Identify which cell holds the provided text, then report its [x, y] central coordinate. 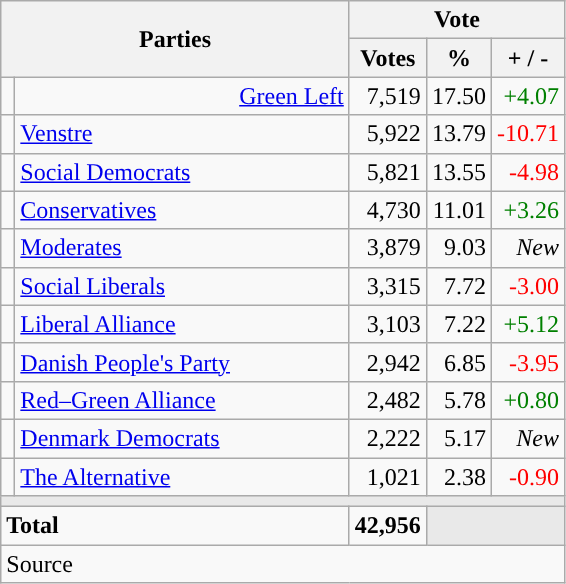
Red–Green Alliance [182, 400]
+5.12 [528, 324]
42,956 [388, 526]
Source [283, 564]
7.72 [458, 286]
6.85 [458, 362]
Total [176, 526]
5.78 [458, 400]
11.01 [458, 210]
-4.98 [528, 172]
3,103 [388, 324]
Conservatives [182, 210]
3,879 [388, 248]
Social Democrats [182, 172]
7,519 [388, 96]
-10.71 [528, 134]
9.03 [458, 248]
Parties [176, 39]
5.17 [458, 438]
5,922 [388, 134]
+3.26 [528, 210]
Denmark Democrats [182, 438]
17.50 [458, 96]
Social Liberals [182, 286]
Venstre [182, 134]
2,482 [388, 400]
-3.00 [528, 286]
13.55 [458, 172]
Liberal Alliance [182, 324]
Green Left [182, 96]
Votes [388, 58]
Moderates [182, 248]
+0.80 [528, 400]
% [458, 58]
1,021 [388, 477]
7.22 [458, 324]
2,222 [388, 438]
+ / - [528, 58]
2.38 [458, 477]
5,821 [388, 172]
Vote [456, 20]
4,730 [388, 210]
The Alternative [182, 477]
2,942 [388, 362]
Danish People's Party [182, 362]
-0.90 [528, 477]
+4.07 [528, 96]
-3.95 [528, 362]
3,315 [388, 286]
13.79 [458, 134]
